Provide the [X, Y] coordinate of the cell's center where the given text is located.  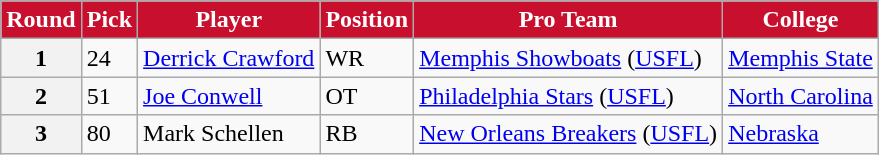
Nebraska [801, 134]
RB [367, 134]
24 [109, 58]
Derrick Crawford [229, 58]
OT [367, 96]
Round [41, 20]
Memphis State [801, 58]
Mark Schellen [229, 134]
3 [41, 134]
80 [109, 134]
Joe Conwell [229, 96]
Philadelphia Stars (USFL) [568, 96]
51 [109, 96]
Pro Team [568, 20]
Pick [109, 20]
Position [367, 20]
New Orleans Breakers (USFL) [568, 134]
WR [367, 58]
North Carolina [801, 96]
1 [41, 58]
Player [229, 20]
2 [41, 96]
Memphis Showboats (USFL) [568, 58]
College [801, 20]
